Capture the cell that displays the provided text and extract its [X, Y] central coordinate. 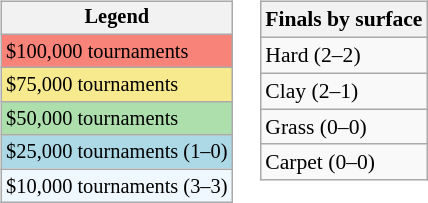
$100,000 tournaments [116, 51]
Grass (0–0) [344, 127]
$75,000 tournaments [116, 85]
Finals by surface [344, 20]
Clay (2–1) [344, 91]
Legend [116, 18]
Carpet (0–0) [344, 162]
$10,000 tournaments (3–3) [116, 186]
Hard (2–2) [344, 55]
$25,000 tournaments (1–0) [116, 152]
$50,000 tournaments [116, 119]
